Return the (x, y) coordinate for the center point of the cell that contains the specified text.  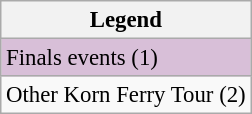
Finals events (1) (126, 58)
Other Korn Ferry Tour (2) (126, 95)
Legend (126, 20)
